Detect which cell encompasses the target text, then output its (x, y) center coordinate. 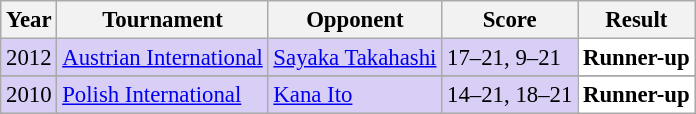
Year (29, 20)
14–21, 18–21 (510, 95)
Score (510, 20)
Austrian International (162, 58)
Polish International (162, 95)
Sayaka Takahashi (355, 58)
Tournament (162, 20)
2012 (29, 58)
17–21, 9–21 (510, 58)
Kana Ito (355, 95)
2010 (29, 95)
Opponent (355, 20)
Result (636, 20)
